From the cell containing the given text, extract its center point as [X, Y] coordinate. 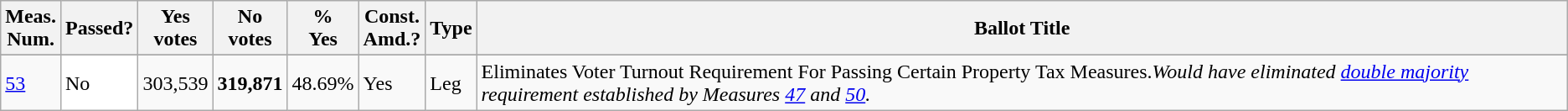
Meas.Num. [31, 29]
Leg [451, 82]
Yes [392, 82]
Passed? [99, 29]
No [99, 82]
Type [451, 29]
53 [31, 82]
48.69% [323, 82]
319,871 [250, 82]
Const.Amd.? [392, 29]
303,539 [176, 82]
%Yes [323, 29]
Yesvotes [176, 29]
Ballot Title [1022, 29]
Novotes [250, 29]
